Return the (X, Y) coordinate for the center point of the cell that contains the specified text.  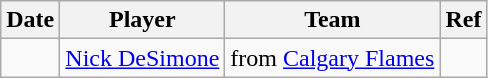
Nick DeSimone (142, 58)
Player (142, 20)
Ref (464, 20)
Date (30, 20)
from Calgary Flames (332, 58)
Team (332, 20)
